Detect which cell encompasses the target text, then output its [X, Y] center coordinate. 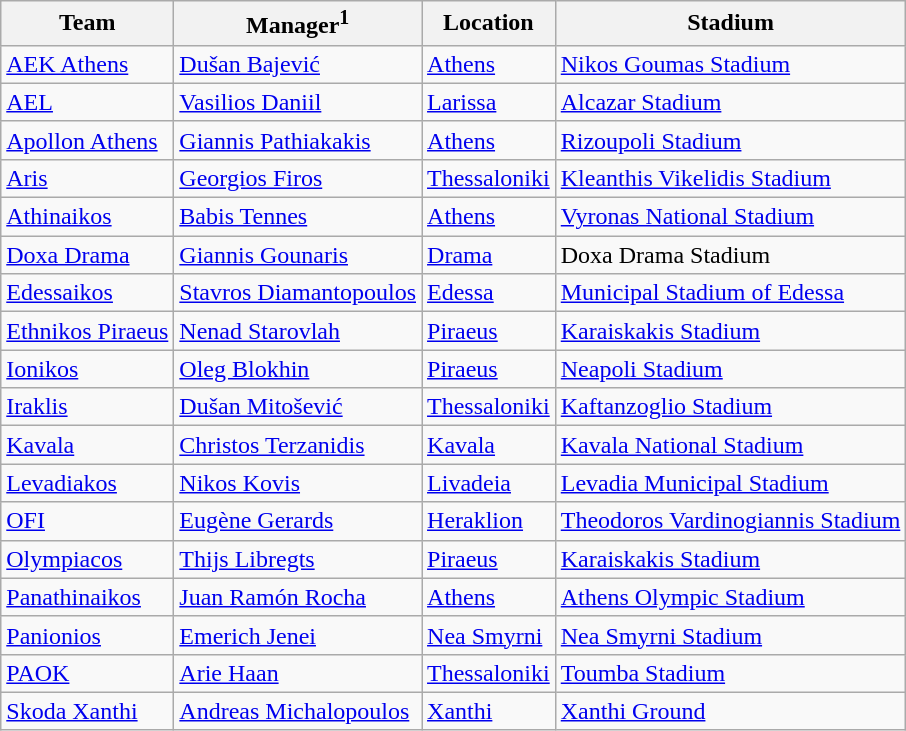
Aris [88, 178]
Babis Tennes [298, 217]
Nenad Starovlah [298, 331]
Alcazar Stadium [730, 102]
Athens Olympic Stadium [730, 597]
Theodoros Vardinogiannis Stadium [730, 521]
Doxa Drama [88, 255]
Stadium [730, 24]
Giannis Pathiakakis [298, 140]
Location [489, 24]
Manager1 [298, 24]
Toumba Stadium [730, 673]
Levadia Municipal Stadium [730, 483]
Vyronas National Stadium [730, 217]
Drama [489, 255]
Livadeia [489, 483]
OFI [88, 521]
Dušan Mitošević [298, 407]
AEK Athens [88, 64]
Edessa [489, 293]
Arie Haan [298, 673]
Skoda Xanthi [88, 711]
Giannis Gounaris [298, 255]
Emerich Jenei [298, 635]
Kleanthis Vikelidis Stadium [730, 178]
Oleg Blokhin [298, 369]
Nikos Goumas Stadium [730, 64]
Ionikos [88, 369]
Doxa Drama Stadium [730, 255]
Ethnikos Piraeus [88, 331]
Eugène Gerards [298, 521]
Nikos Kovis [298, 483]
Andreas Michalopoulos [298, 711]
Christos Terzanidis [298, 445]
Panionios [88, 635]
Dušan Bajević [298, 64]
Athinaikos [88, 217]
Levadiakos [88, 483]
Team [88, 24]
Larissa [489, 102]
Nea Smyrni Stadium [730, 635]
Olympiacos [88, 559]
Vasilios Daniil [298, 102]
Georgios Firos [298, 178]
Apollon Athens [88, 140]
Neapoli Stadium [730, 369]
PAOK [88, 673]
AEL [88, 102]
Kavala National Stadium [730, 445]
Heraklion [489, 521]
Rizoupoli Stadium [730, 140]
Municipal Stadium of Edessa [730, 293]
Nea Smyrni [489, 635]
Stavros Diamantopoulos [298, 293]
Juan Ramón Rocha [298, 597]
Edessaikos [88, 293]
Xanthi Ground [730, 711]
Thijs Libregts [298, 559]
Xanthi [489, 711]
Panathinaikos [88, 597]
Iraklis [88, 407]
Kaftanzoglio Stadium [730, 407]
